For the text-containing cell, return its midpoint in (X, Y) coordinate format. 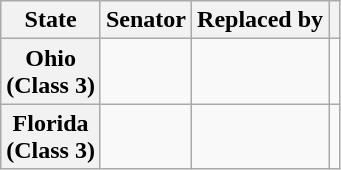
Replaced by (260, 20)
Senator (146, 20)
Ohio(Class 3) (51, 72)
Florida(Class 3) (51, 136)
State (51, 20)
